Capture the cell that displays the provided text and extract its [X, Y] central coordinate. 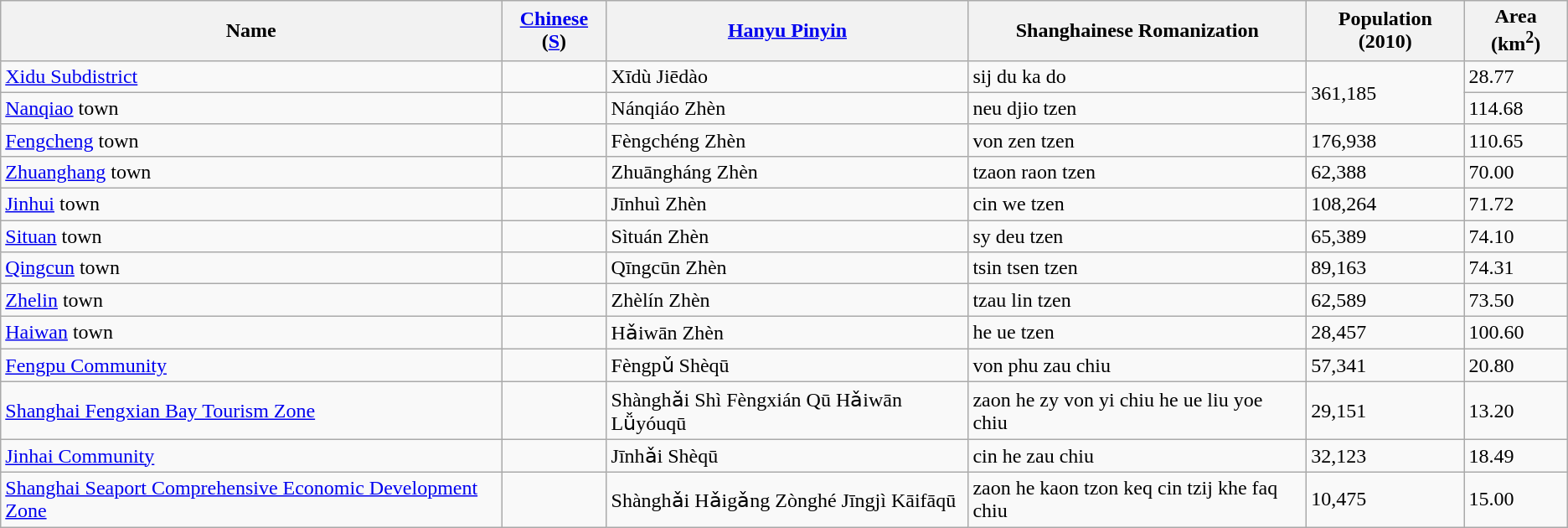
tzau lin tzen [1137, 300]
28,457 [1385, 333]
Shànghǎi Shì Fèngxián Qū Hǎiwān Lǚyóuqū [787, 411]
Hanyu Pinyin [787, 31]
tsin tsen tzen [1137, 268]
Fèngpǔ Shèqū [787, 365]
62,589 [1385, 300]
20.80 [1516, 365]
108,264 [1385, 204]
Shanghai Fengxian Bay Tourism Zone [251, 411]
Haiwan town [251, 333]
100.60 [1516, 333]
28.77 [1516, 76]
Jinhui town [251, 204]
cin he zau chiu [1137, 456]
Name [251, 31]
74.10 [1516, 236]
15.00 [1516, 500]
110.65 [1516, 140]
cin we tzen [1137, 204]
Jīnhǎi Shèqū [787, 456]
Sìtuán Zhèn [787, 236]
Qīngcūn Zhèn [787, 268]
Xidu Subdistrict [251, 76]
Area (km2) [1516, 31]
Jīnhuì Zhèn [787, 204]
von zen tzen [1137, 140]
73.50 [1516, 300]
89,163 [1385, 268]
Zhelin town [251, 300]
Fengcheng town [251, 140]
zaon he zy von yi chiu he ue liu yoe chiu [1137, 411]
10,475 [1385, 500]
Jinhai Community [251, 456]
tzaon raon tzen [1137, 172]
Nanqiao town [251, 108]
114.68 [1516, 108]
Hǎiwān Zhèn [787, 333]
von phu zau chiu [1137, 365]
Zhèlín Zhèn [787, 300]
Qingcun town [251, 268]
Shanghainese Romanization [1137, 31]
Shanghai Seaport Comprehensive Economic Development Zone [251, 500]
Population (2010) [1385, 31]
Fengpu Community [251, 365]
Fèngchéng Zhèn [787, 140]
neu djio tzen [1137, 108]
361,185 [1385, 92]
zaon he kaon tzon keq cin tzij khe faq chiu [1137, 500]
74.31 [1516, 268]
Situan town [251, 236]
13.20 [1516, 411]
65,389 [1385, 236]
Zhuāngháng Zhèn [787, 172]
71.72 [1516, 204]
70.00 [1516, 172]
32,123 [1385, 456]
57,341 [1385, 365]
18.49 [1516, 456]
Nánqiáo Zhèn [787, 108]
he ue tzen [1137, 333]
Zhuanghang town [251, 172]
sy deu tzen [1137, 236]
Shànghǎi Hǎigǎng Zònghé Jīngjì Kāifāqū [787, 500]
176,938 [1385, 140]
29,151 [1385, 411]
Xīdù Jiēdào [787, 76]
sij du ka do [1137, 76]
62,388 [1385, 172]
Chinese (S) [554, 31]
